For the text-containing cell, return its midpoint in [X, Y] coordinate format. 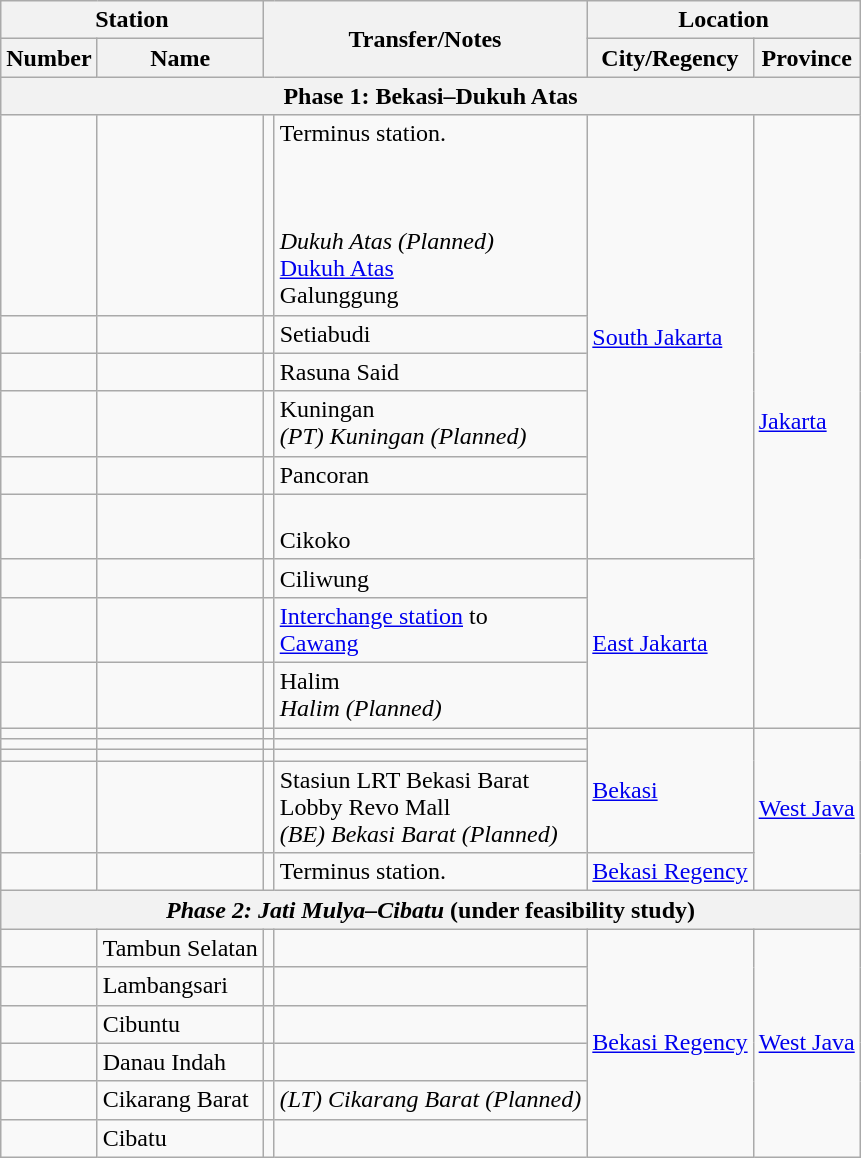
Danau Indah [180, 1062]
Bekasi [670, 790]
Transfer/Notes [425, 39]
Phase 2: Jati Mulya–Cibatu (under feasibility study) [431, 910]
Phase 1: Bekasi–Dukuh Atas [431, 96]
Station [132, 20]
Cikarang Barat [180, 1100]
(LT) Cikarang Barat (Planned) [430, 1100]
Lambangsari [180, 986]
Kuningan(PT) Kuningan (Planned) [430, 424]
Terminus station. Dukuh Atas (Planned) Dukuh Atas Galunggung [430, 215]
Cibuntu [180, 1024]
Terminus station. [430, 872]
Cibatu [180, 1138]
Location [724, 20]
Halim Halim (Planned) [430, 694]
Cikoko [430, 526]
Number [49, 58]
Setiabudi [430, 334]
Interchange station to Cawang [430, 630]
Name [180, 58]
Stasiun LRT Bekasi Barat Lobby Revo Mall(BE) Bekasi Barat (Planned) [430, 807]
Rasuna Said [430, 372]
Tambun Selatan [180, 948]
Ciliwung [430, 578]
Jakarta [806, 422]
East Jakarta [670, 643]
City/Regency [670, 58]
Province [806, 58]
Pancoran [430, 475]
South Jakarta [670, 337]
